Provide the [x, y] coordinate of the cell's center where the given text is located.  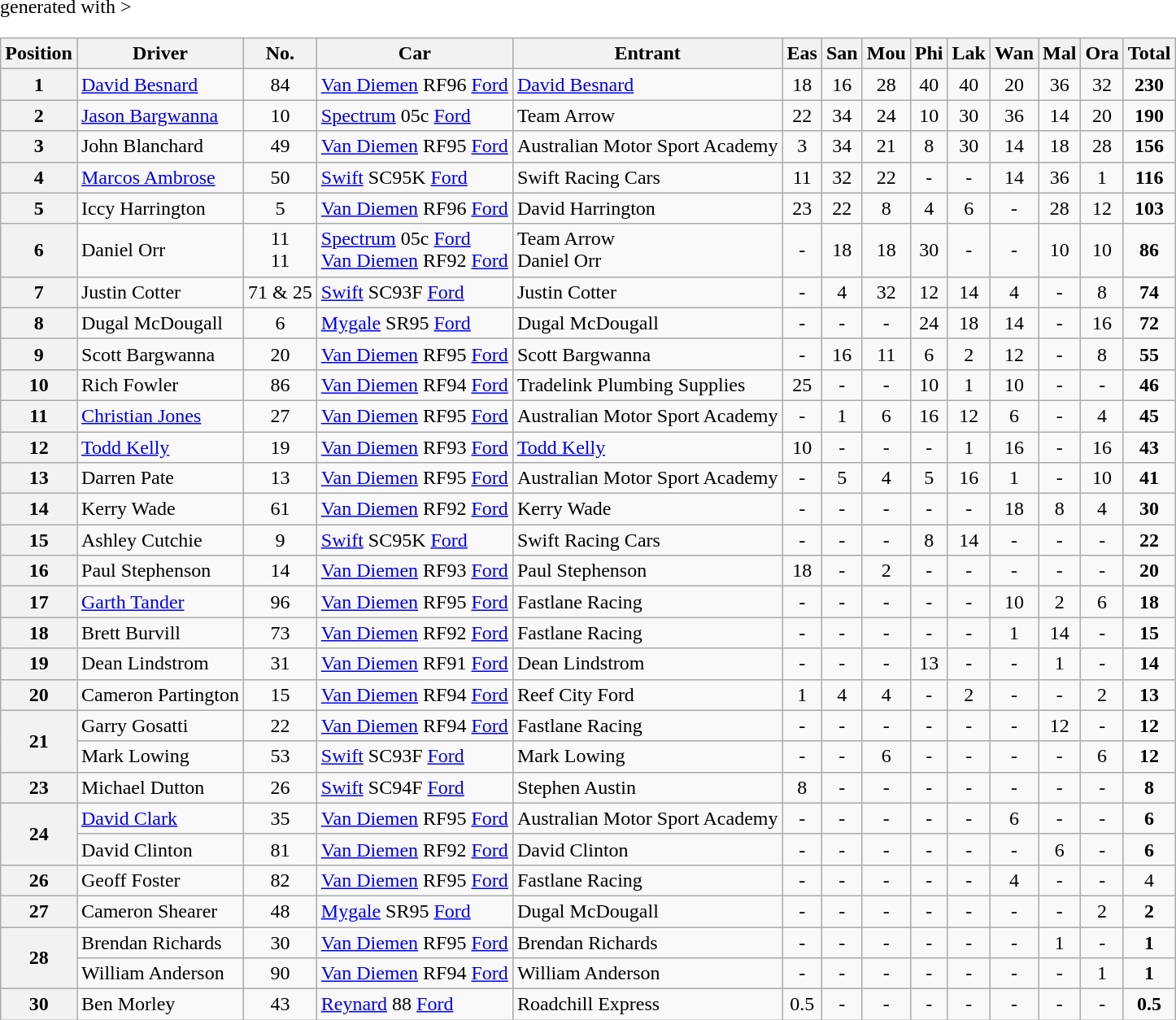
Position [39, 54]
55 [1149, 354]
84 [281, 85]
Daniel Orr [159, 251]
Team Arrow [647, 116]
156 [1149, 146]
41 [1149, 478]
Wan [1013, 54]
1111 [281, 251]
Rich Fowler [159, 385]
Cameron Partington [159, 695]
Tradelink Plumbing Supplies [647, 385]
Brett Burvill [159, 633]
103 [1149, 208]
Phi [929, 54]
Cameron Shearer [159, 911]
Total [1149, 54]
Mou [886, 54]
Ashley Cutchie [159, 540]
61 [281, 509]
No. [281, 54]
48 [281, 911]
50 [281, 177]
John Blanchard [159, 146]
Spectrum 05c Ford [415, 116]
Lak [969, 54]
82 [281, 880]
Van Diemen RF91 Ford [415, 664]
81 [281, 849]
90 [281, 974]
25 [802, 385]
49 [281, 146]
71 & 25 [281, 292]
Ben Morley [159, 1005]
Roadchill Express [647, 1005]
53 [281, 756]
72 [1149, 323]
Reef City Ford [647, 695]
Garry Gosatti [159, 726]
Eas [802, 54]
35 [281, 818]
Marcos Ambrose [159, 177]
46 [1149, 385]
Team ArrowDaniel Orr [647, 251]
96 [281, 602]
Stephen Austin [647, 787]
Jason Bargwanna [159, 116]
Reynard 88 Ford [415, 1005]
David Harrington [647, 208]
Car [415, 54]
San [842, 54]
Ora [1102, 54]
Entrant [647, 54]
17 [39, 602]
190 [1149, 116]
Darren Pate [159, 478]
Swift SC94F Ford [415, 787]
45 [1149, 416]
Geoff Foster [159, 880]
Michael Dutton [159, 787]
Christian Jones [159, 416]
Mal [1060, 54]
116 [1149, 177]
Spectrum 05c FordVan Diemen RF92 Ford [415, 251]
74 [1149, 292]
31 [281, 664]
David Clark [159, 818]
7 [39, 292]
230 [1149, 85]
Iccy Harrington [159, 208]
Driver [159, 54]
73 [281, 633]
Garth Tander [159, 602]
